Capture the cell that displays the provided text and extract its [X, Y] central coordinate. 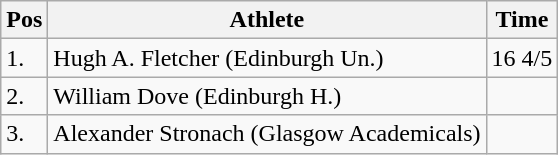
2. [24, 96]
1. [24, 58]
Alexander Stronach (Glasgow Academicals) [267, 134]
Hugh A. Fletcher (Edinburgh Un.) [267, 58]
Pos [24, 20]
Time [522, 20]
Athlete [267, 20]
William Dove (Edinburgh H.) [267, 96]
16 4/5 [522, 58]
3. [24, 134]
